Find where the given text appears and provide that cell's center as (x, y) coordinate. 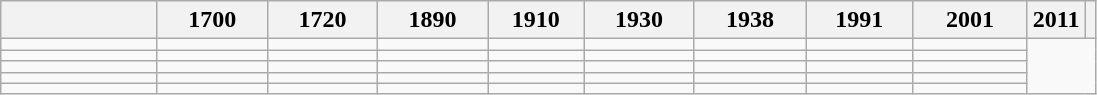
2001 (970, 20)
1910 (536, 20)
1700 (212, 20)
1720 (322, 20)
1930 (639, 20)
1890 (432, 20)
1991 (860, 20)
1938 (750, 20)
2011 (1056, 20)
